Provide the [x, y] coordinate of the cell's center where the given text is located.  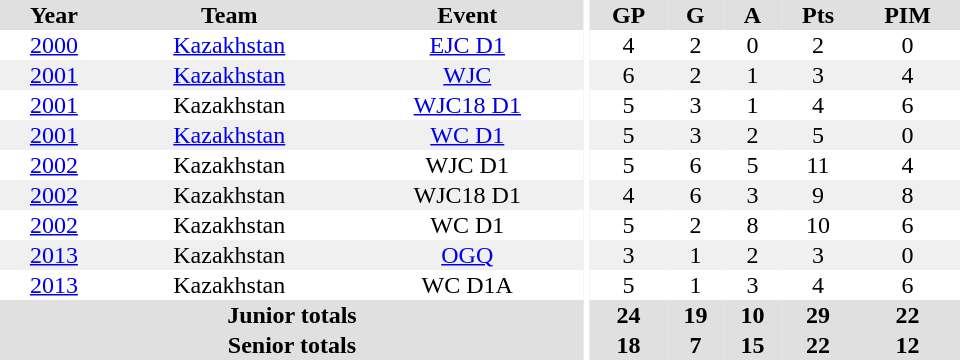
Event [468, 15]
2000 [54, 45]
24 [628, 315]
WJC [468, 75]
Pts [818, 15]
15 [752, 345]
A [752, 15]
PIM [908, 15]
G [696, 15]
EJC D1 [468, 45]
19 [696, 315]
GP [628, 15]
7 [696, 345]
WC D1A [468, 285]
29 [818, 315]
Team [230, 15]
WJC D1 [468, 165]
11 [818, 165]
Year [54, 15]
Junior totals [292, 315]
Senior totals [292, 345]
OGQ [468, 255]
9 [818, 195]
18 [628, 345]
12 [908, 345]
